Scan for the cell matching the given text and deliver its [X, Y] coordinate at center. 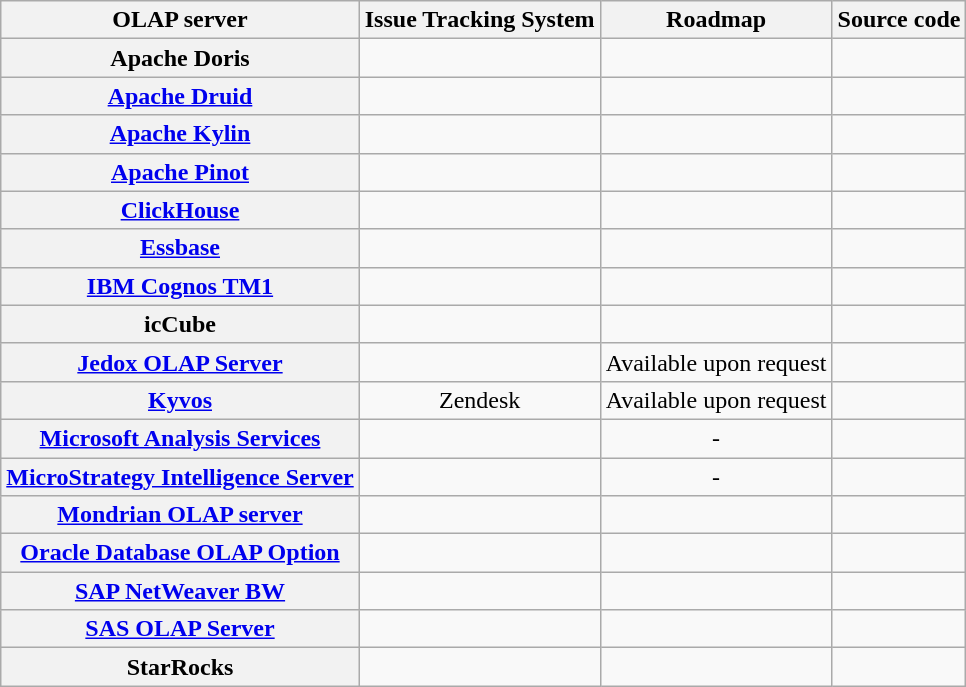
ClickHouse [180, 210]
Issue Tracking System [480, 20]
Oracle Database OLAP Option [180, 553]
MicroStrategy Intelligence Server [180, 477]
SAP NetWeaver BW [180, 591]
SAS OLAP Server [180, 629]
OLAP server [180, 20]
StarRocks [180, 667]
Source code [899, 20]
Essbase [180, 248]
Mondrian OLAP server [180, 515]
Roadmap [716, 20]
Kyvos [180, 400]
Zendesk [480, 400]
Jedox OLAP Server [180, 362]
Microsoft Analysis Services [180, 438]
Apache Doris [180, 58]
Apache Pinot [180, 172]
Apache Kylin [180, 134]
IBM Cognos TM1 [180, 286]
icCube [180, 324]
Apache Druid [180, 96]
